Locate the cell with the specified text and output its (X, Y) center coordinate. 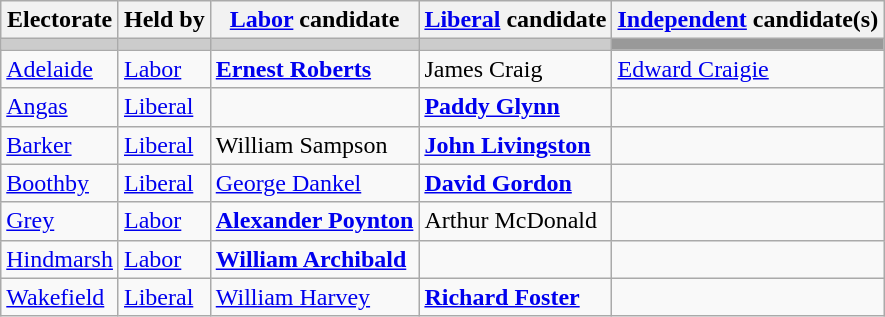
Adelaide (60, 69)
Wakefield (60, 297)
Edward Craigie (748, 69)
Hindmarsh (60, 259)
James Craig (516, 69)
Liberal candidate (516, 20)
Alexander Poynton (314, 221)
Boothby (60, 183)
Richard Foster (516, 297)
William Harvey (314, 297)
Paddy Glynn (516, 107)
William Archibald (314, 259)
Held by (164, 20)
Labor candidate (314, 20)
Independent candidate(s) (748, 20)
George Dankel (314, 183)
Ernest Roberts (314, 69)
Grey (60, 221)
Arthur McDonald (516, 221)
David Gordon (516, 183)
Angas (60, 107)
Electorate (60, 20)
Barker (60, 145)
William Sampson (314, 145)
John Livingston (516, 145)
